Detect which cell encompasses the target text, then output its [X, Y] center coordinate. 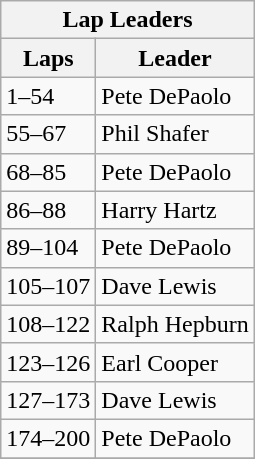
86–88 [48, 210]
89–104 [48, 248]
Laps [48, 58]
127–173 [48, 400]
105–107 [48, 286]
123–126 [48, 362]
55–67 [48, 134]
68–85 [48, 172]
Ralph Hepburn [175, 324]
Leader [175, 58]
174–200 [48, 438]
Earl Cooper [175, 362]
1–54 [48, 96]
108–122 [48, 324]
Harry Hartz [175, 210]
Phil Shafer [175, 134]
Lap Leaders [128, 20]
